Search for the cell housing the specified text and yield its (X, Y) center coordinate. 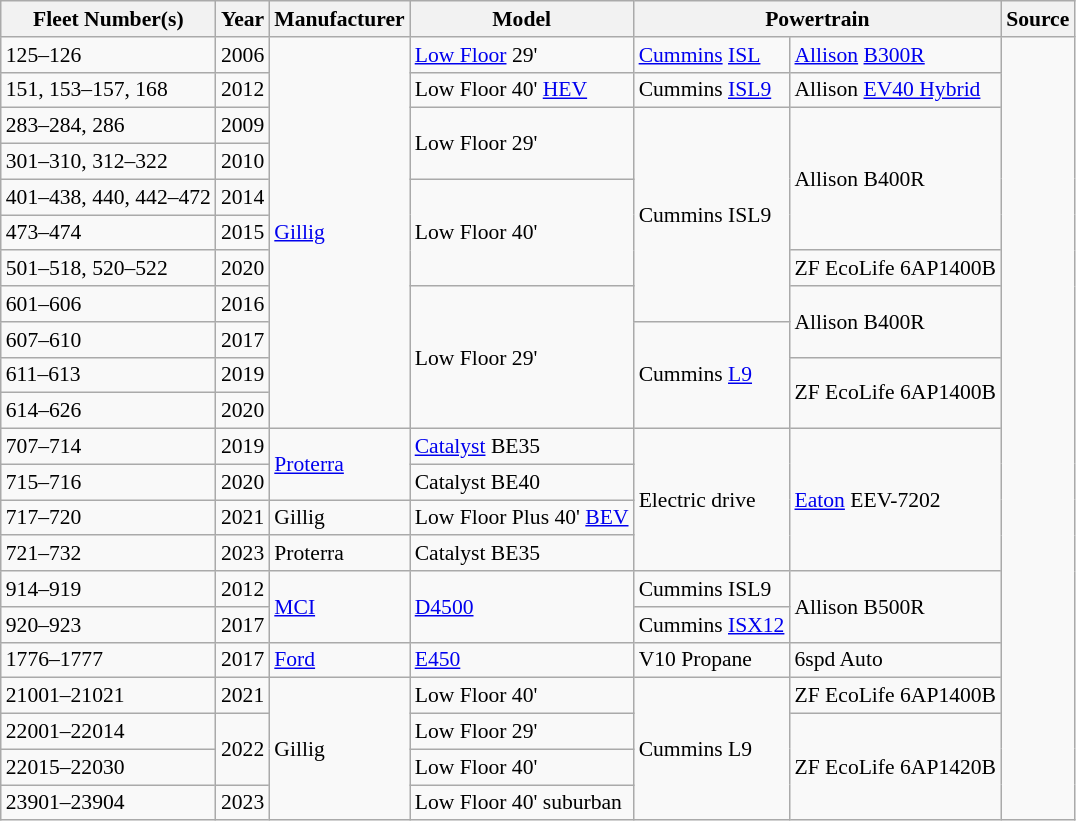
Allison B300R (895, 55)
22001–22014 (108, 732)
721–732 (108, 554)
Catalyst BE40 (522, 482)
607–610 (108, 340)
2015 (242, 233)
Year (242, 19)
151, 153–157, 168 (108, 90)
Allison B500R (895, 606)
501–518, 520–522 (108, 269)
283–284, 286 (108, 126)
920–923 (108, 625)
473–474 (108, 233)
1776–1777 (108, 660)
Manufacturer (339, 19)
301–310, 312–322 (108, 162)
Fleet Number(s) (108, 19)
D4500 (522, 606)
V10 Propane (712, 660)
Eaton EEV-7202 (895, 500)
Cummins ISL (712, 55)
717–720 (108, 518)
125–126 (108, 55)
Low Floor 40' suburban (522, 803)
2009 (242, 126)
2006 (242, 55)
914–919 (108, 589)
22015–22030 (108, 767)
401–438, 440, 442–472 (108, 197)
715–716 (108, 482)
Source (1038, 19)
601–606 (108, 304)
2010 (242, 162)
Low Floor Plus 40' BEV (522, 518)
2016 (242, 304)
MCI (339, 606)
23901–23904 (108, 803)
707–714 (108, 447)
611–613 (108, 375)
2022 (242, 750)
6spd Auto (895, 660)
Ford (339, 660)
Electric drive (712, 500)
E450 (522, 660)
Powertrain (818, 19)
ZF EcoLife 6AP1420B (895, 768)
Low Floor 40' HEV (522, 90)
21001–21021 (108, 696)
Cummins ISX12 (712, 625)
Model (522, 19)
2014 (242, 197)
614–626 (108, 411)
Allison EV40 Hybrid (895, 90)
